Output the [X, Y] coordinate of the center of the cell containing the given text.  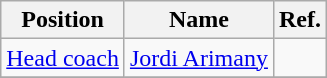
Position [63, 20]
Name [198, 20]
Jordi Arimany [198, 58]
Ref. [300, 20]
Head coach [63, 58]
